From the cell containing the given text, extract its center point as [x, y] coordinate. 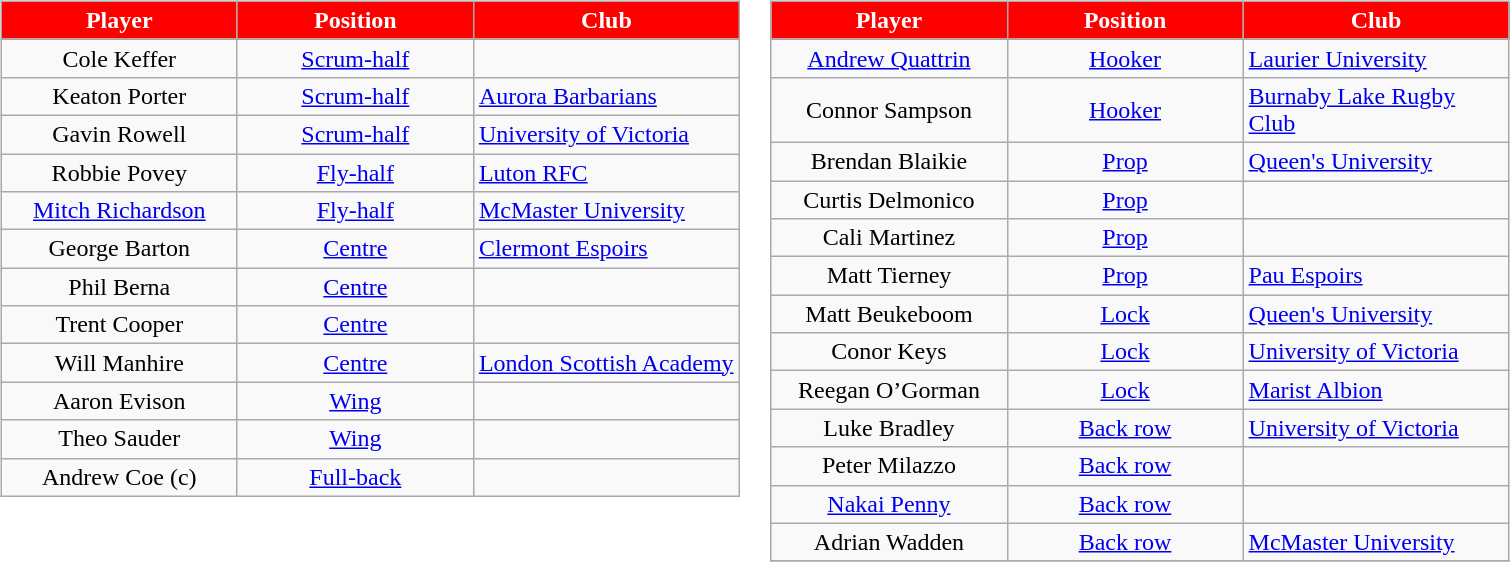
Cole Keffer [119, 58]
Reegan O’Gorman [889, 390]
Andrew Coe (c) [119, 477]
Pau Espoirs [1376, 276]
Will Manhire [119, 363]
Conor Keys [889, 352]
Theo Sauder [119, 439]
Brendan Blaikie [889, 161]
Nakai Penny [889, 504]
Gavin Rowell [119, 134]
Luton RFC [606, 173]
Aaron Evison [119, 401]
Burnaby Lake Rugby Club [1376, 110]
Laurier University [1376, 58]
Mitch Richardson [119, 211]
Luke Bradley [889, 428]
Phil Berna [119, 287]
Matt Tierney [889, 276]
Matt Beukeboom [889, 314]
Clermont Espoirs [606, 249]
Curtis Delmonico [889, 199]
Aurora Barbarians [606, 96]
Andrew Quattrin [889, 58]
George Barton [119, 249]
London Scottish Academy [606, 363]
Connor Sampson [889, 110]
Marist Albion [1376, 390]
Adrian Wadden [889, 542]
Peter Milazzo [889, 466]
Robbie Povey [119, 173]
Full-back [355, 477]
Cali Martinez [889, 238]
Keaton Porter [119, 96]
Trent Cooper [119, 325]
